Search for the cell housing the specified text and yield its [x, y] center coordinate. 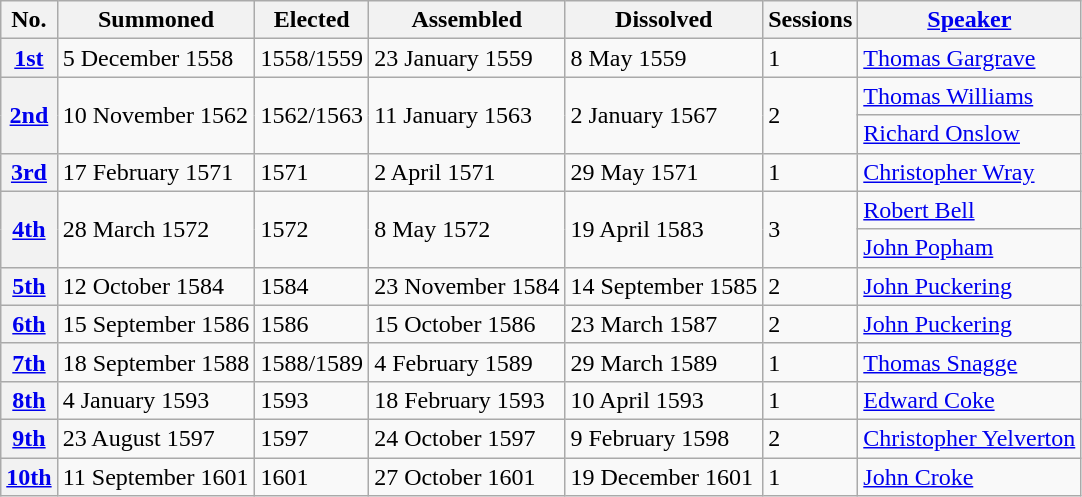
Robert Bell [970, 210]
28 March 1572 [156, 229]
Thomas Snagge [970, 362]
27 October 1601 [467, 477]
9th [29, 438]
2nd [29, 115]
John Popham [970, 248]
23 January 1559 [467, 58]
8 May 1572 [467, 229]
6th [29, 324]
Assembled [467, 20]
1558/1559 [312, 58]
23 August 1597 [156, 438]
15 October 1586 [467, 324]
1584 [312, 286]
11 January 1563 [467, 115]
19 April 1583 [664, 229]
John Croke [970, 477]
1562/1563 [312, 115]
24 October 1597 [467, 438]
1586 [312, 324]
Richard Onslow [970, 134]
1572 [312, 229]
19 December 1601 [664, 477]
1593 [312, 400]
Summoned [156, 20]
Elected [312, 20]
2 January 1567 [664, 115]
9 February 1598 [664, 438]
5th [29, 286]
17 February 1571 [156, 172]
8th [29, 400]
1571 [312, 172]
14 September 1585 [664, 286]
10 November 1562 [156, 115]
18 September 1588 [156, 362]
8 May 1559 [664, 58]
23 March 1587 [664, 324]
15 September 1586 [156, 324]
7th [29, 362]
4th [29, 229]
10 April 1593 [664, 400]
Christopher Yelverton [970, 438]
Thomas Gargrave [970, 58]
3 [810, 229]
5 December 1558 [156, 58]
2 April 1571 [467, 172]
10th [29, 477]
1588/1589 [312, 362]
12 October 1584 [156, 286]
23 November 1584 [467, 286]
29 March 1589 [664, 362]
11 September 1601 [156, 477]
Thomas Williams [970, 96]
18 February 1593 [467, 400]
4 January 1593 [156, 400]
Edward Coke [970, 400]
Speaker [970, 20]
1597 [312, 438]
29 May 1571 [664, 172]
No. [29, 20]
1st [29, 58]
3rd [29, 172]
4 February 1589 [467, 362]
Christopher Wray [970, 172]
1601 [312, 477]
Sessions [810, 20]
Dissolved [664, 20]
